Locate the cell with the specified text and output its [X, Y] center coordinate. 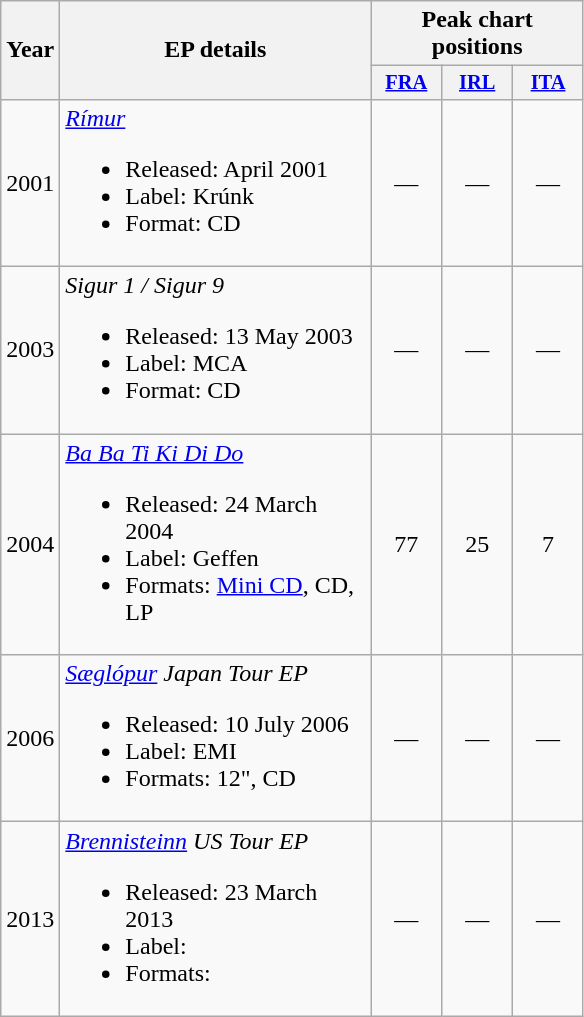
2006 [30, 738]
77 [406, 544]
2001 [30, 182]
Sæglópur Japan Tour EPReleased: 10 July 2006Label: EMIFormats: 12", CD [216, 738]
Brennisteinn US Tour EPReleased: 23 March 2013Label:Formats: [216, 919]
IRL [478, 83]
2013 [30, 919]
Year [30, 50]
Sigur 1 / Sigur 9Released: 13 May 2003Label: MCAFormat: CD [216, 350]
RímurReleased: April 2001Label: KrúnkFormat: CD [216, 182]
25 [478, 544]
Peak chart positions [478, 34]
2004 [30, 544]
2003 [30, 350]
Ba Ba Ti Ki Di DoReleased: 24 March 2004Label: GeffenFormats: Mini CD, CD, LP [216, 544]
7 [548, 544]
FRA [406, 83]
EP details [216, 50]
ITA [548, 83]
